Scan for the cell matching the given text and deliver its [x, y] coordinate at center. 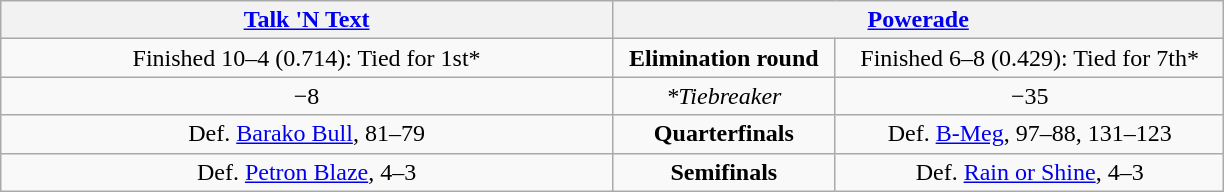
Def. Petron Blaze, 4–3 [307, 172]
Def. Barako Bull, 81–79 [307, 134]
Finished 6–8 (0.429): Tied for 7th* [1030, 58]
Def. Rain or Shine, 4–3 [1030, 172]
Semifinals [724, 172]
Def. B-Meg, 97–88, 131–123 [1030, 134]
Powerade [918, 20]
*Tiebreaker [724, 96]
Talk 'N Text [307, 20]
Finished 10–4 (0.714): Tied for 1st* [307, 58]
Quarterfinals [724, 134]
−8 [307, 96]
−35 [1030, 96]
Elimination round [724, 58]
